Scan for the cell matching the given text and deliver its (X, Y) coordinate at center. 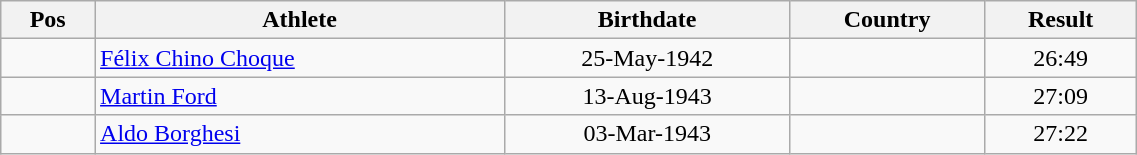
Country (888, 20)
27:09 (1060, 96)
25-May-1942 (648, 58)
26:49 (1060, 58)
Aldo Borghesi (300, 134)
Pos (48, 20)
13-Aug-1943 (648, 96)
Félix Chino Choque (300, 58)
27:22 (1060, 134)
Result (1060, 20)
Athlete (300, 20)
Martin Ford (300, 96)
Birthdate (648, 20)
03-Mar-1943 (648, 134)
